Scan for the cell matching the given text and deliver its (x, y) coordinate at center. 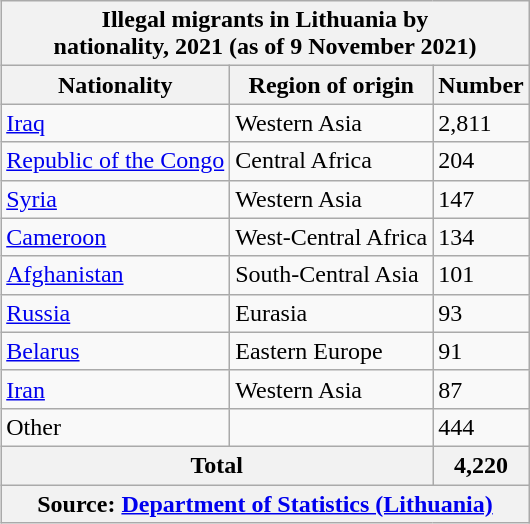
Region of origin (332, 85)
93 (481, 313)
91 (481, 351)
Nationality (116, 85)
Other (116, 427)
Number (481, 85)
Source: Department of Statistics (Lithuania) (266, 503)
Illegal migrants in Lithuania bynationality, 2021 (as of 9 November 2021) (266, 34)
134 (481, 237)
2,811 (481, 123)
Iran (116, 389)
Republic of the Congo (116, 161)
Iraq (116, 123)
South-Central Asia (332, 275)
444 (481, 427)
87 (481, 389)
Afghanistan (116, 275)
Central Africa (332, 161)
Russia (116, 313)
147 (481, 199)
Total (217, 465)
Eastern Europe (332, 351)
Belarus (116, 351)
4,220 (481, 465)
West-Central Africa (332, 237)
101 (481, 275)
204 (481, 161)
Cameroon (116, 237)
Eurasia (332, 313)
Syria (116, 199)
